From the cell containing the given text, extract its center point as (x, y) coordinate. 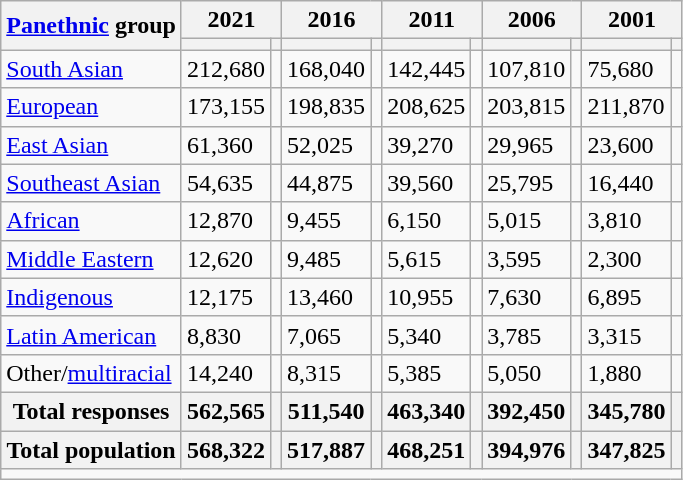
13,460 (326, 297)
107,810 (526, 69)
2001 (632, 20)
212,680 (226, 69)
52,025 (326, 145)
1,880 (626, 373)
2011 (432, 20)
54,635 (226, 183)
16,440 (626, 183)
347,825 (626, 449)
208,625 (426, 107)
29,965 (526, 145)
East Asian (92, 145)
61,360 (226, 145)
2016 (332, 20)
European (92, 107)
12,620 (226, 259)
5,050 (526, 373)
345,780 (626, 411)
Indigenous (92, 297)
168,040 (326, 69)
9,485 (326, 259)
142,445 (426, 69)
5,015 (526, 221)
2,300 (626, 259)
7,630 (526, 297)
12,870 (226, 221)
14,240 (226, 373)
2006 (532, 20)
10,955 (426, 297)
39,560 (426, 183)
9,455 (326, 221)
173,155 (226, 107)
203,815 (526, 107)
25,795 (526, 183)
511,540 (326, 411)
6,895 (626, 297)
Total population (92, 449)
7,065 (326, 335)
Other/multiracial (92, 373)
2021 (231, 20)
198,835 (326, 107)
3,810 (626, 221)
562,565 (226, 411)
Middle Eastern (92, 259)
Southeast Asian (92, 183)
23,600 (626, 145)
468,251 (426, 449)
211,870 (626, 107)
5,615 (426, 259)
12,175 (226, 297)
392,450 (526, 411)
8,830 (226, 335)
3,785 (526, 335)
568,322 (226, 449)
6,150 (426, 221)
75,680 (626, 69)
Latin American (92, 335)
517,887 (326, 449)
394,976 (526, 449)
Panethnic group (92, 26)
3,595 (526, 259)
5,340 (426, 335)
Total responses (92, 411)
463,340 (426, 411)
South Asian (92, 69)
African (92, 221)
3,315 (626, 335)
5,385 (426, 373)
39,270 (426, 145)
8,315 (326, 373)
44,875 (326, 183)
